Provide the (x, y) coordinate of the cell's center where the given text is located.  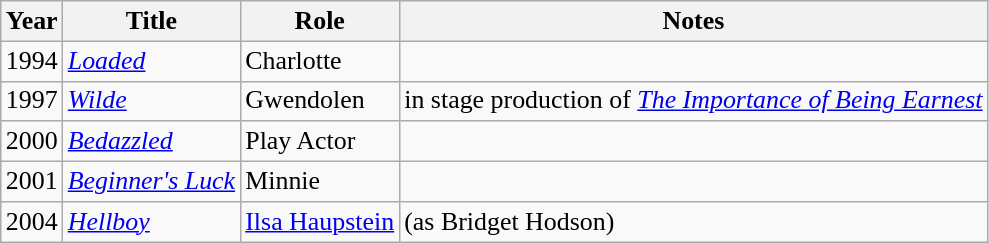
2000 (32, 142)
Wilde (152, 101)
Notes (693, 21)
Bedazzled (152, 142)
Play Actor (320, 142)
1994 (32, 61)
Minnie (320, 182)
Year (32, 21)
Hellboy (152, 222)
Charlotte (320, 61)
Ilsa Haupstein (320, 222)
2004 (32, 222)
in stage production of The Importance of Being Earnest (693, 101)
1997 (32, 101)
Role (320, 21)
Beginner's Luck (152, 182)
Loaded (152, 61)
(as Bridget Hodson) (693, 222)
Gwendolen (320, 101)
Title (152, 21)
2001 (32, 182)
